Determine the (X, Y) coordinate at the center of the cell enclosing the given text.  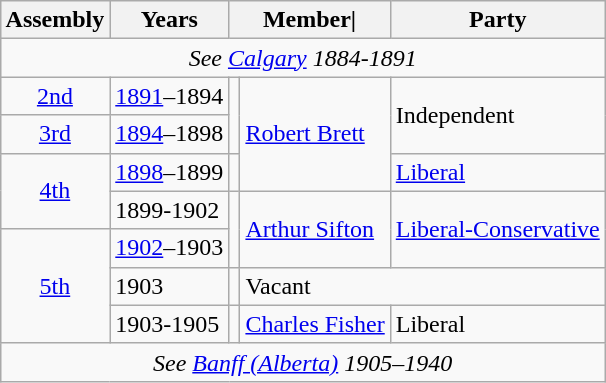
1898–1899 (170, 172)
Robert Brett (315, 134)
Years (170, 20)
5th (55, 286)
Independent (498, 115)
Liberal-Conservative (498, 229)
Assembly (55, 20)
Party (498, 20)
Arthur Sifton (315, 229)
1891–1894 (170, 96)
Vacant (422, 286)
4th (55, 191)
Charles Fisher (315, 324)
3rd (55, 134)
See Calgary 1884-1891 (302, 58)
2nd (55, 96)
1903 (170, 286)
1902–1903 (170, 248)
1899-1902 (170, 210)
1894–1898 (170, 134)
1903-1905 (170, 324)
Member| (310, 20)
See Banff (Alberta) 1905–1940 (302, 362)
